Pinpoint the cell where the given text exists, returning its (X, Y) midpoint coordinate. 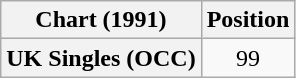
99 (248, 58)
Chart (1991) (101, 20)
Position (248, 20)
UK Singles (OCC) (101, 58)
